Detect which cell encompasses the target text, then output its (X, Y) center coordinate. 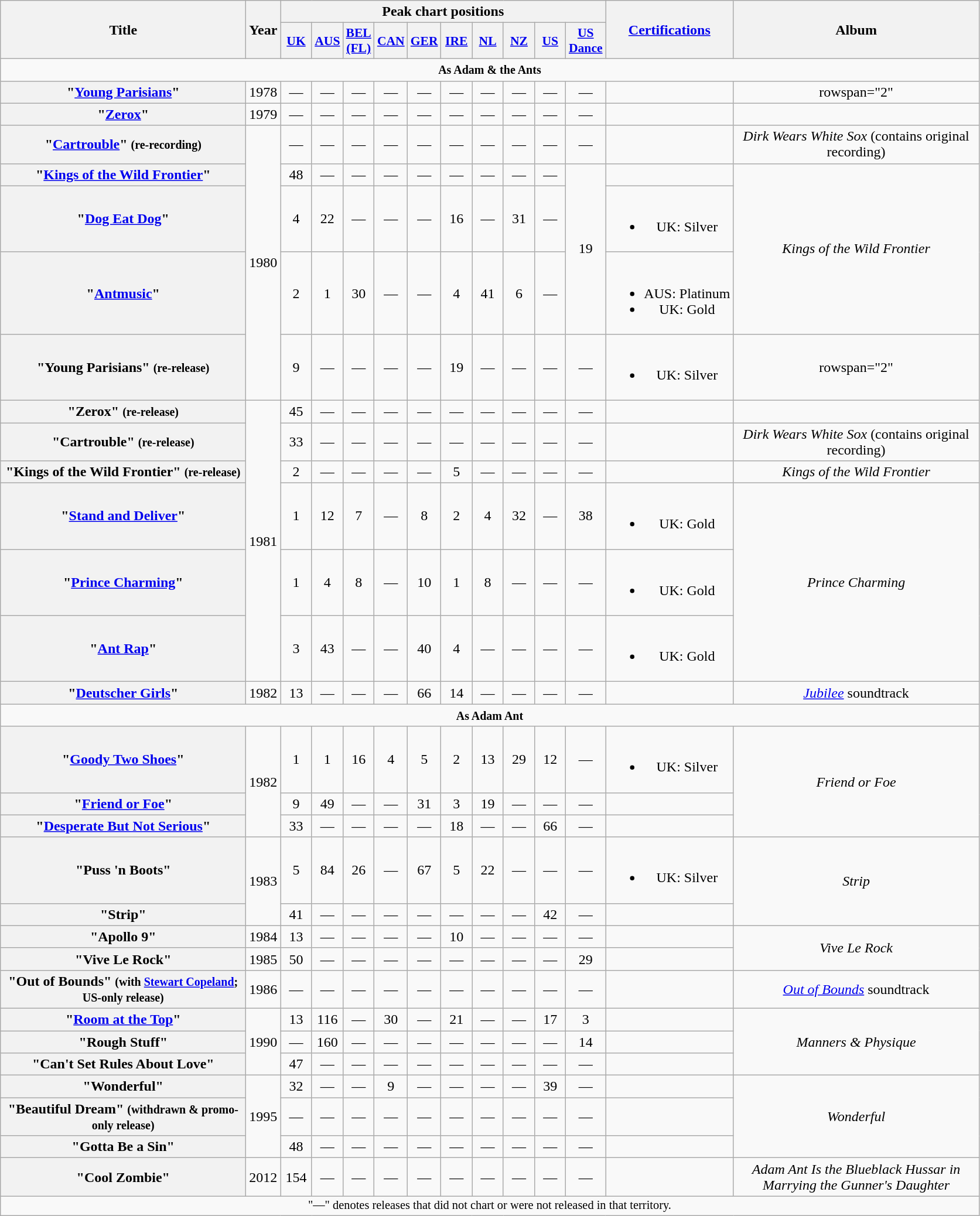
"Zerox" (123, 114)
Jubilee soundtrack (856, 693)
CAN (391, 41)
1979 (264, 114)
1983 (264, 881)
"Deutscher Girls" (123, 693)
21 (457, 1019)
"Dog Eat Dog" (123, 219)
50 (296, 959)
As Adam & the Ants (490, 70)
17 (551, 1019)
1990 (264, 1041)
"Kings of the Wild Frontier" (re-release) (123, 472)
"Puss 'n Boots" (123, 870)
Certifications (670, 29)
"Young Parisians" (123, 92)
"Strip" (123, 914)
84 (327, 870)
Adam Ant Is the Blueblack Hussar in Marrying the Gunner's Daughter (856, 1177)
Album (856, 29)
US (551, 41)
1995 (264, 1116)
Out of Bounds soundtrack (856, 989)
"Rough Stuff" (123, 1042)
As Adam Ant (490, 715)
40 (424, 649)
NZ (519, 41)
1984 (264, 937)
"Desperate But Not Serious" (123, 826)
"Gotta Be a Sin" (123, 1147)
Peak chart positions (443, 12)
Friend or Foe (856, 781)
Wonderful (856, 1116)
1981 (264, 541)
GER (424, 41)
"Goody Two Shoes" (123, 759)
154 (296, 1177)
2012 (264, 1177)
"Friend or Foe" (123, 804)
18 (457, 826)
7 (358, 517)
49 (327, 804)
"Prince Charming" (123, 582)
45 (296, 411)
"Can't Set Rules About Love" (123, 1064)
US Dance (586, 41)
1986 (264, 989)
"Young Parisians" (re-release) (123, 367)
1978 (264, 92)
Title (123, 29)
38 (586, 517)
"Antmusic" (123, 293)
67 (424, 870)
Prince Charming (856, 582)
"Beautiful Dream" (withdrawn & promo-only release) (123, 1116)
160 (327, 1042)
"Stand and Deliver" (123, 517)
26 (358, 870)
"Kings of the Wild Frontier" (123, 175)
"Vive Le Rock" (123, 959)
UK (296, 41)
"Cartrouble" (re-recording) (123, 144)
1980 (264, 262)
IRE (457, 41)
42 (551, 914)
"—" denotes releases that did not chart or were not released in that territory. (490, 1206)
Year (264, 29)
Strip (856, 881)
AUS: PlatinumUK: Gold (670, 293)
39 (551, 1087)
Manners & Physique (856, 1041)
116 (327, 1019)
"Wonderful" (123, 1087)
"Apollo 9" (123, 937)
"Room at the Top" (123, 1019)
"Out of Bounds" (with Stewart Copeland; US-only release) (123, 989)
Vive Le Rock (856, 948)
"Zerox" (re-release) (123, 411)
"Cartrouble" (re-release) (123, 442)
AUS (327, 41)
NL (487, 41)
1985 (264, 959)
47 (296, 1064)
BEL(FL) (358, 41)
"Cool Zombie" (123, 1177)
43 (327, 649)
"Ant Rap" (123, 649)
6 (519, 293)
